Provide the [x, y] coordinate of the cell's center where the given text is located.  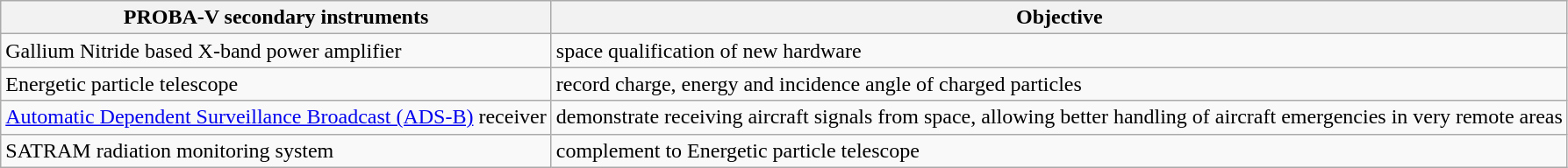
Energetic particle telescope [276, 84]
demonstrate receiving aircraft signals from space, allowing better handling of aircraft emergencies in very remote areas [1059, 117]
Objective [1059, 17]
record charge, energy and incidence angle of charged particles [1059, 84]
PROBA-V secondary instruments [276, 17]
space qualification of new hardware [1059, 51]
Gallium Nitride based X-band power amplifier [276, 51]
complement to Energetic particle telescope [1059, 150]
SATRAM radiation monitoring system [276, 150]
Automatic Dependent Surveillance Broadcast (ADS-B) receiver [276, 117]
